Return the [X, Y] coordinate for the center point of the cell that contains the specified text.  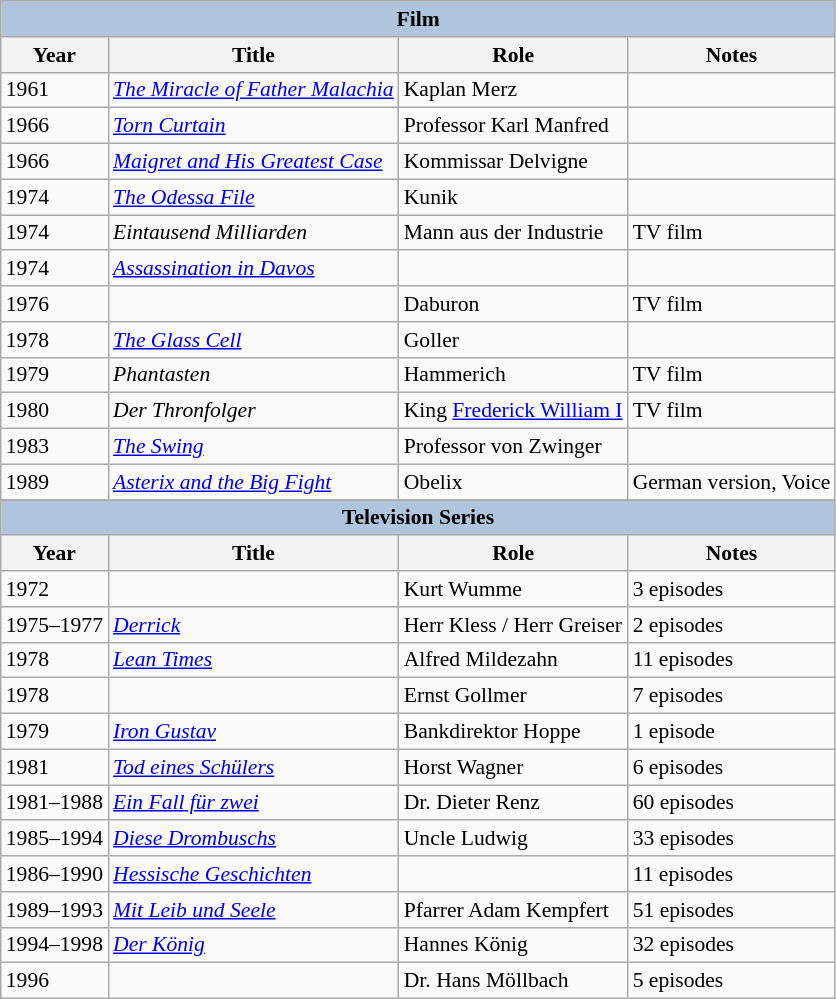
1961 [54, 90]
Eintausend Milliarden [254, 233]
Horst Wagner [514, 767]
Professor von Zwinger [514, 447]
Kommissar Delvigne [514, 162]
33 episodes [732, 839]
Der Thronfolger [254, 411]
7 episodes [732, 696]
Derrick [254, 625]
The Odessa File [254, 197]
Kaplan Merz [514, 90]
Mit Leib und Seele [254, 910]
60 episodes [732, 803]
1983 [54, 447]
Herr Kless / Herr Greiser [514, 625]
1981–1988 [54, 803]
Hannes König [514, 945]
1996 [54, 981]
51 episodes [732, 910]
Ernst Gollmer [514, 696]
Kunik [514, 197]
Dr. Dieter Renz [514, 803]
1985–1994 [54, 839]
1986–1990 [54, 874]
Kurt Wumme [514, 589]
Goller [514, 340]
Television Series [418, 518]
2 episodes [732, 625]
Hammerich [514, 375]
Hessische Geschichten [254, 874]
Der König [254, 945]
Dr. Hans Möllbach [514, 981]
The Miracle of Father Malachia [254, 90]
1994–1998 [54, 945]
Obelix [514, 482]
1976 [54, 304]
Maigret and His Greatest Case [254, 162]
Film [418, 19]
The Swing [254, 447]
5 episodes [732, 981]
3 episodes [732, 589]
1972 [54, 589]
Daburon [514, 304]
Iron Gustav [254, 732]
32 episodes [732, 945]
Pfarrer Adam Kempfert [514, 910]
Torn Curtain [254, 126]
6 episodes [732, 767]
1981 [54, 767]
1989 [54, 482]
Diese Drombuschs [254, 839]
Assassination in Davos [254, 269]
Lean Times [254, 660]
Tod eines Schülers [254, 767]
The Glass Cell [254, 340]
Bankdirektor Hoppe [514, 732]
Alfred Mildezahn [514, 660]
German version, Voice [732, 482]
Mann aus der Industrie [514, 233]
King Frederick William I [514, 411]
1 episode [732, 732]
Uncle Ludwig [514, 839]
1980 [54, 411]
Professor Karl Manfred [514, 126]
Asterix and the Big Fight [254, 482]
1989–1993 [54, 910]
Ein Fall für zwei [254, 803]
1975–1977 [54, 625]
Phantasten [254, 375]
